Find where the given text appears and provide that cell's center as (X, Y) coordinate. 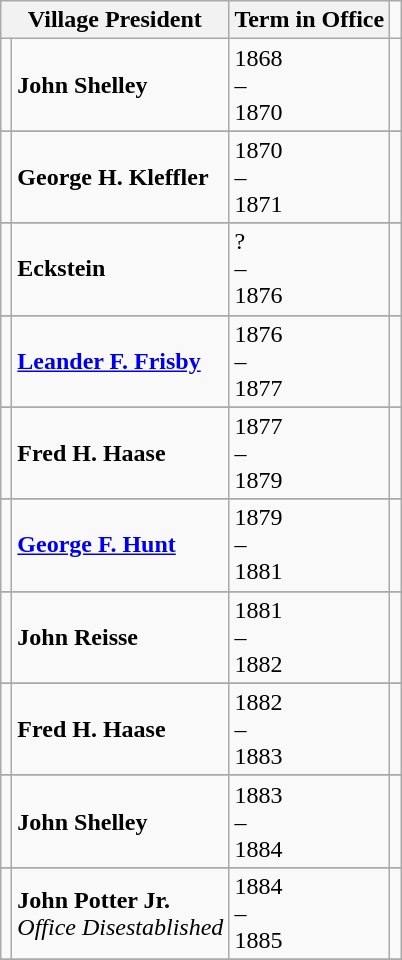
Eckstein (120, 269)
1870–1871 (310, 177)
1879– 1881 (310, 545)
1877– 1879 (310, 453)
Leander F. Frisby (120, 361)
John Reisse (120, 637)
Village President (115, 20)
1884– 1885 (310, 913)
George F. Hunt (120, 545)
Term in Office (310, 20)
?–1876 (310, 269)
1881– 1882 (310, 637)
1883– 1884 (310, 821)
1876– 1877 (310, 361)
1882– 1883 (310, 729)
George H. Kleffler (120, 177)
John Potter Jr. Office Disestablished (120, 913)
1868–1870 (310, 85)
